Determine the [x, y] coordinate at the center of the cell enclosing the given text.  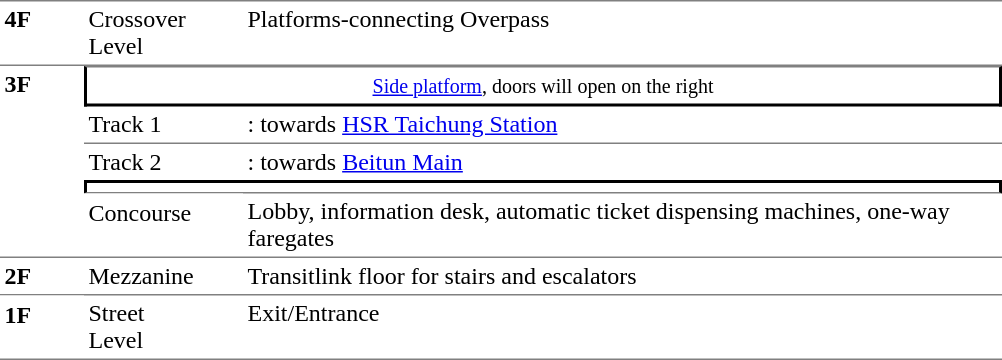
Lobby, information desk, automatic ticket dispensing machines, one-way faregates [622, 226]
Transitlink floor for stairs and escalators [622, 276]
Track 1 [164, 125]
Track 2 [164, 162]
CrossoverLevel [164, 33]
Side platform, doors will open on the right [543, 86]
Platforms-connecting Overpass [622, 33]
4F [42, 33]
: towards Beitun Main [622, 162]
1F [42, 328]
StreetLevel [164, 328]
Mezzanine [164, 276]
: towards HSR Taichung Station [622, 125]
Concourse [164, 226]
2F [42, 276]
Exit/Entrance [622, 328]
3F [42, 161]
